For the text-containing cell, return its midpoint in (x, y) coordinate format. 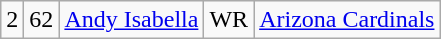
62 (42, 20)
Arizona Cardinals (347, 20)
2 (12, 20)
Andy Isabella (132, 20)
WR (229, 20)
